Provide the (X, Y) coordinate of the cell's center where the given text is located.  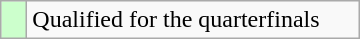
Qualified for the quarterfinals (193, 20)
